Identify which cell holds the provided text, then report its [x, y] central coordinate. 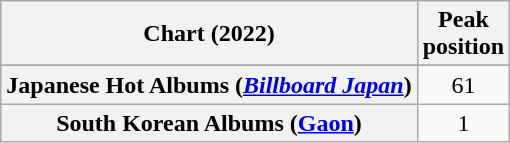
Peakposition [463, 34]
South Korean Albums (Gaon) [209, 123]
Japanese Hot Albums (Billboard Japan) [209, 85]
Chart (2022) [209, 34]
1 [463, 123]
61 [463, 85]
